Pinpoint the cell where the given text exists, returning its [X, Y] midpoint coordinate. 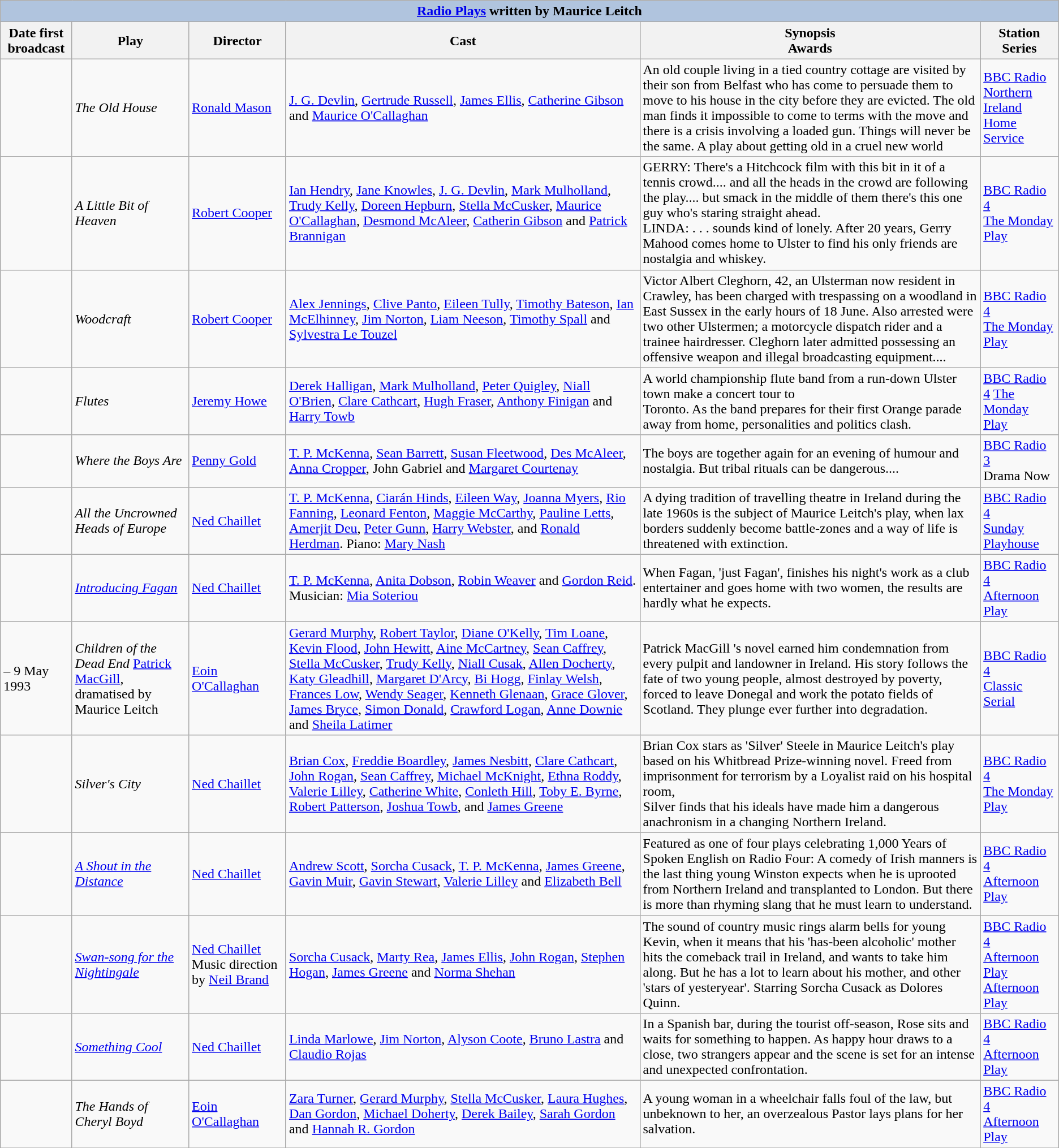
When Fagan, 'just Fagan', finishes his night's work as a club entertainer and goes home with two women, the results are hardly what he expects. [810, 588]
A Shout in the Distance [130, 874]
Swan-song for the Nightingale [130, 964]
Ronald Mason [238, 107]
Date first broadcast [36, 41]
The boys are together again for an evening of humour and nostalgia. But tribal rituals can be dangerous.... [810, 461]
BBC Radio 4Sunday Playhouse [1019, 520]
Flutes [130, 402]
BBC Radio 4Classic Serial [1019, 678]
Sorcha Cusack, Marty Rea, James Ellis, John Rogan, Stephen Hogan, James Greene and Norma Shehan [463, 964]
Silver's City [130, 784]
Alex Jennings, Clive Panto, Eileen Tully, Timothy Bateson, Ian McElhinney, Jim Norton, Liam Neeson, Timothy Spall and Sylvestra Le Touzel [463, 319]
BBC RadioNorthern Ireland Home Service [1019, 107]
BBC Radio 4 The Monday Play [1019, 402]
– 9 May 1993 [36, 678]
Introducing Fagan [130, 588]
BBC Radio 3Drama Now [1019, 461]
Director [238, 41]
A young woman in a wheelchair falls foul of the law, but unbeknown to her, an overzealous Pastor lays plans for her salvation. [810, 1114]
Children of the Dead End Patrick MacGill, dramatised by Maurice Leitch [130, 678]
Derek Halligan, Mark Mulholland, Peter Quigley, Niall O'Brien, Clare Cathcart, Hugh Fraser, Anthony Finigan and Harry Towb [463, 402]
Ned Chaillet Music direction by Neil Brand [238, 964]
Jeremy Howe [238, 402]
J. G. Devlin, Gertrude Russell, James Ellis, Catherine Gibson and Maurice O'Callaghan [463, 107]
Cast [463, 41]
The Hands of Cheryl Boyd [130, 1114]
All the Uncrowned Heads of Europe [130, 520]
T. P. McKenna, Anita Dobson, Robin Weaver and Gordon Reid. Musician: Mia Soteriou [463, 588]
Zara Turner, Gerard Murphy, Stella McCusker, Laura Hughes, Dan Gordon, Michael Doherty, Derek Bailey, Sarah Gordon and Hannah R. Gordon [463, 1114]
Where the Boys Are [130, 461]
Andrew Scott, Sorcha Cusack, T. P. McKenna, James Greene, Gavin Muir, Gavin Stewart, Valerie Lilley and Elizabeth Bell [463, 874]
Penny Gold [238, 461]
SynopsisAwards [810, 41]
A Little Bit of Heaven [130, 213]
Play [130, 41]
The Old House [130, 107]
Woodcraft [130, 319]
Linda Marlowe, Jim Norton, Alyson Coote, Bruno Lastra and Claudio Rojas [463, 1047]
StationSeries [1019, 41]
Something Cool [130, 1047]
T. P. McKenna, Sean Barrett, Susan Fleetwood, Des McAleer, Anna Cropper, John Gabriel and Margaret Courtenay [463, 461]
BBC Radio 4Afternoon Play Afternoon Play [1019, 964]
Radio Plays written by Maurice Leitch [529, 11]
